Extract the [X, Y] coordinate from the center of the cell holding the provided text.  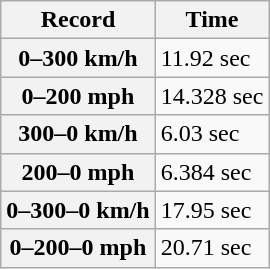
0–300–0 km/h [78, 210]
300–0 km/h [78, 134]
6.03 sec [212, 134]
0–200–0 mph [78, 248]
20.71 sec [212, 248]
Record [78, 20]
14.328 sec [212, 96]
0–200 mph [78, 96]
200–0 mph [78, 172]
11.92 sec [212, 58]
17.95 sec [212, 210]
Time [212, 20]
0–300 km/h [78, 58]
6.384 sec [212, 172]
